Extract the [x, y] coordinate from the center of the cell holding the provided text.  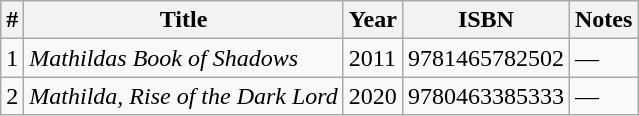
Year [372, 20]
1 [12, 58]
2011 [372, 58]
# [12, 20]
Title [184, 20]
Mathildas Book of Shadows [184, 58]
9780463385333 [486, 96]
Mathilda, Rise of the Dark Lord [184, 96]
ISBN [486, 20]
Notes [603, 20]
2 [12, 96]
2020 [372, 96]
9781465782502 [486, 58]
